From the cell containing the given text, extract its center point as (X, Y) coordinate. 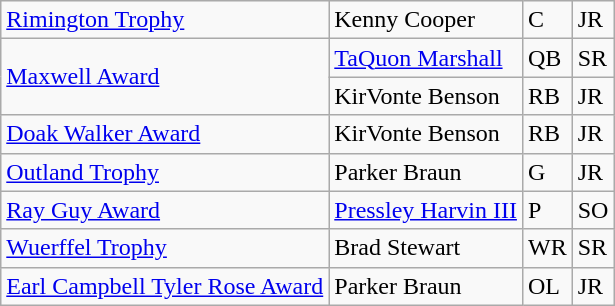
Brad Stewart (426, 248)
Wuerffel Trophy (165, 248)
P (547, 210)
Pressley Harvin III (426, 210)
Kenny Cooper (426, 20)
Outland Trophy (165, 172)
OL (547, 286)
Earl Campbell Tyler Rose Award (165, 286)
Maxwell Award (165, 77)
Ray Guy Award (165, 210)
TaQuon Marshall (426, 58)
WR (547, 248)
C (547, 20)
SO (593, 210)
G (547, 172)
Doak Walker Award (165, 134)
Rimington Trophy (165, 20)
QB (547, 58)
